Find where the given text appears and provide that cell's center as (x, y) coordinate. 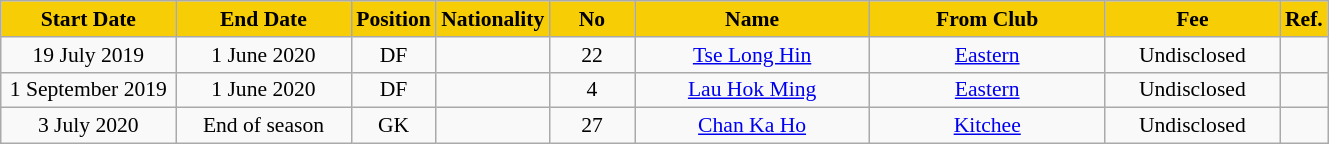
Nationality (492, 19)
27 (592, 126)
Tse Long Hin (752, 55)
Ref. (1304, 19)
Chan Ka Ho (752, 126)
Kitchee (988, 126)
19 July 2019 (88, 55)
22 (592, 55)
From Club (988, 19)
3 July 2020 (88, 126)
No (592, 19)
GK (394, 126)
End of season (264, 126)
1 September 2019 (88, 90)
Lau Hok Ming (752, 90)
End Date (264, 19)
4 (592, 90)
Name (752, 19)
Fee (1192, 19)
Position (394, 19)
Start Date (88, 19)
